From the cell containing the given text, extract its center point as (x, y) coordinate. 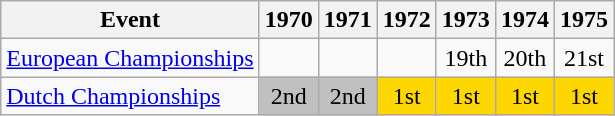
1974 (524, 20)
1972 (406, 20)
Event (130, 20)
Dutch Championships (130, 96)
20th (524, 58)
19th (466, 58)
1975 (584, 20)
1971 (348, 20)
1970 (288, 20)
21st (584, 58)
European Championships (130, 58)
1973 (466, 20)
